Find where the given text appears and provide that cell's center as (x, y) coordinate. 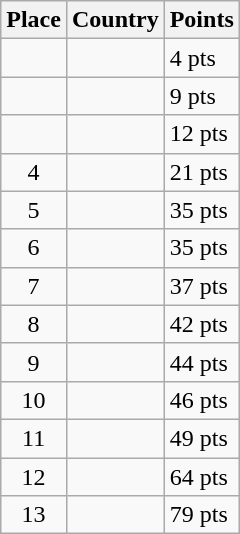
Country (115, 20)
13 (34, 515)
11 (34, 438)
42 pts (202, 324)
79 pts (202, 515)
49 pts (202, 438)
37 pts (202, 286)
44 pts (202, 362)
10 (34, 400)
4 pts (202, 58)
12 pts (202, 134)
9 pts (202, 96)
9 (34, 362)
5 (34, 210)
Place (34, 20)
6 (34, 248)
8 (34, 324)
7 (34, 286)
64 pts (202, 477)
4 (34, 172)
Points (202, 20)
21 pts (202, 172)
12 (34, 477)
46 pts (202, 400)
